Return [x, y] of the center of cell containing provided text 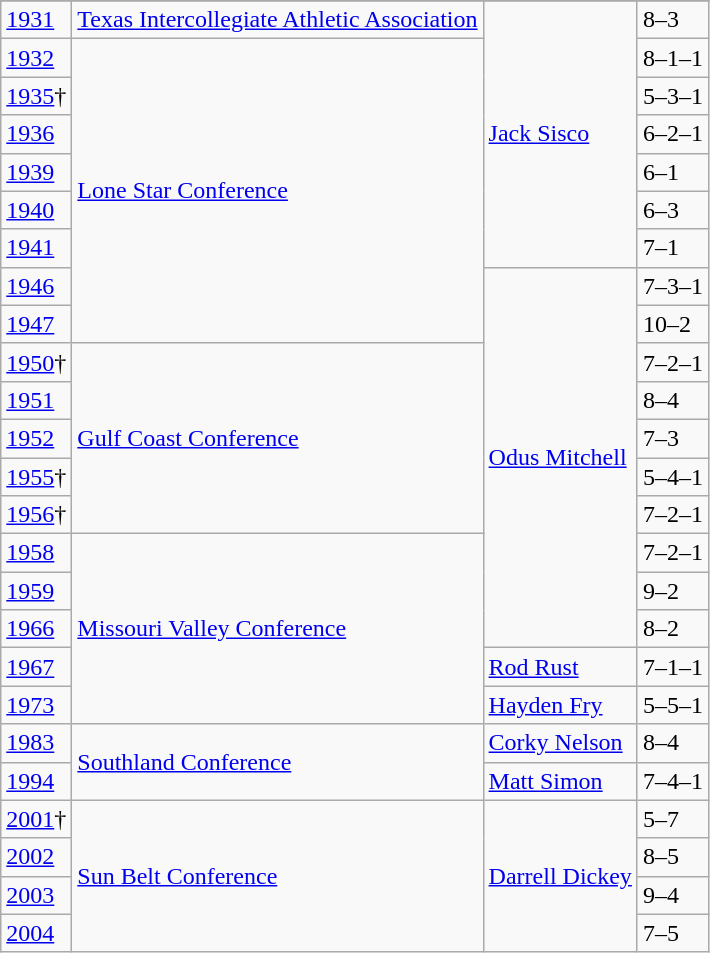
5–4–1 [672, 477]
Lone Star Conference [278, 191]
9–4 [672, 895]
1941 [36, 248]
7–4–1 [672, 781]
2002 [36, 857]
1935† [36, 96]
Missouri Valley Conference [278, 629]
10–2 [672, 324]
7–3–1 [672, 286]
1956† [36, 515]
5–7 [672, 819]
Rod Rust [560, 667]
6–2–1 [672, 134]
1952 [36, 438]
7–3 [672, 438]
5–3–1 [672, 96]
2004 [36, 933]
7–5 [672, 933]
1966 [36, 629]
1967 [36, 667]
2001† [36, 819]
1940 [36, 210]
Texas Intercollegiate Athletic Association [278, 20]
Hayden Fry [560, 705]
5–5–1 [672, 705]
Gulf Coast Conference [278, 438]
Darrell Dickey [560, 876]
1955† [36, 477]
8–2 [672, 629]
8–1–1 [672, 58]
Jack Sisco [560, 134]
1973 [36, 705]
7–1–1 [672, 667]
7–1 [672, 248]
1939 [36, 172]
1946 [36, 286]
1932 [36, 58]
Odus Mitchell [560, 458]
1959 [36, 591]
9–2 [672, 591]
Matt Simon [560, 781]
8–5 [672, 857]
1950† [36, 362]
1947 [36, 324]
Southland Conference [278, 762]
1931 [36, 20]
6–1 [672, 172]
2003 [36, 895]
1958 [36, 553]
8–3 [672, 20]
1936 [36, 134]
1951 [36, 400]
Corky Nelson [560, 743]
6–3 [672, 210]
Sun Belt Conference [278, 876]
1983 [36, 743]
1994 [36, 781]
